Provide the [x, y] coordinate of the cell's center where the given text is located.  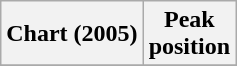
Chart (2005) [72, 34]
Peakposition [189, 34]
